Detect which cell encompasses the target text, then output its (X, Y) center coordinate. 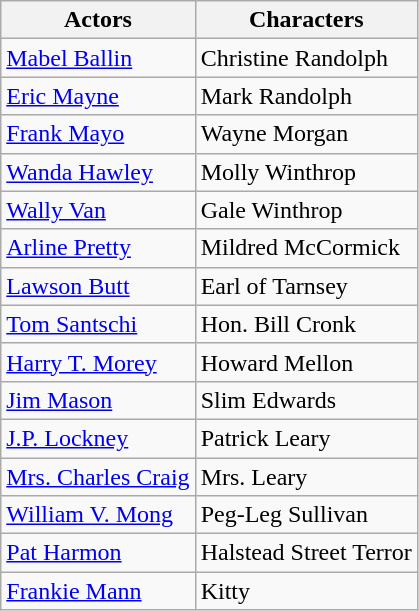
Gale Winthrop (306, 210)
Mildred McCormick (306, 248)
Tom Santschi (98, 324)
Frankie Mann (98, 591)
Kitty (306, 591)
Jim Mason (98, 400)
Lawson Butt (98, 286)
Arline Pretty (98, 248)
Mrs. Charles Craig (98, 477)
William V. Mong (98, 515)
Mrs. Leary (306, 477)
Howard Mellon (306, 362)
Wanda Hawley (98, 172)
Christine Randolph (306, 58)
Peg-Leg Sullivan (306, 515)
Patrick Leary (306, 438)
Wayne Morgan (306, 134)
Eric Mayne (98, 96)
Actors (98, 20)
Mabel Ballin (98, 58)
Characters (306, 20)
Slim Edwards (306, 400)
Hon. Bill Cronk (306, 324)
Pat Harmon (98, 553)
Halstead Street Terror (306, 553)
Molly Winthrop (306, 172)
J.P. Lockney (98, 438)
Harry T. Morey (98, 362)
Frank Mayo (98, 134)
Mark Randolph (306, 96)
Wally Van (98, 210)
Earl of Tarnsey (306, 286)
